Detect which cell encompasses the target text, then output its [X, Y] center coordinate. 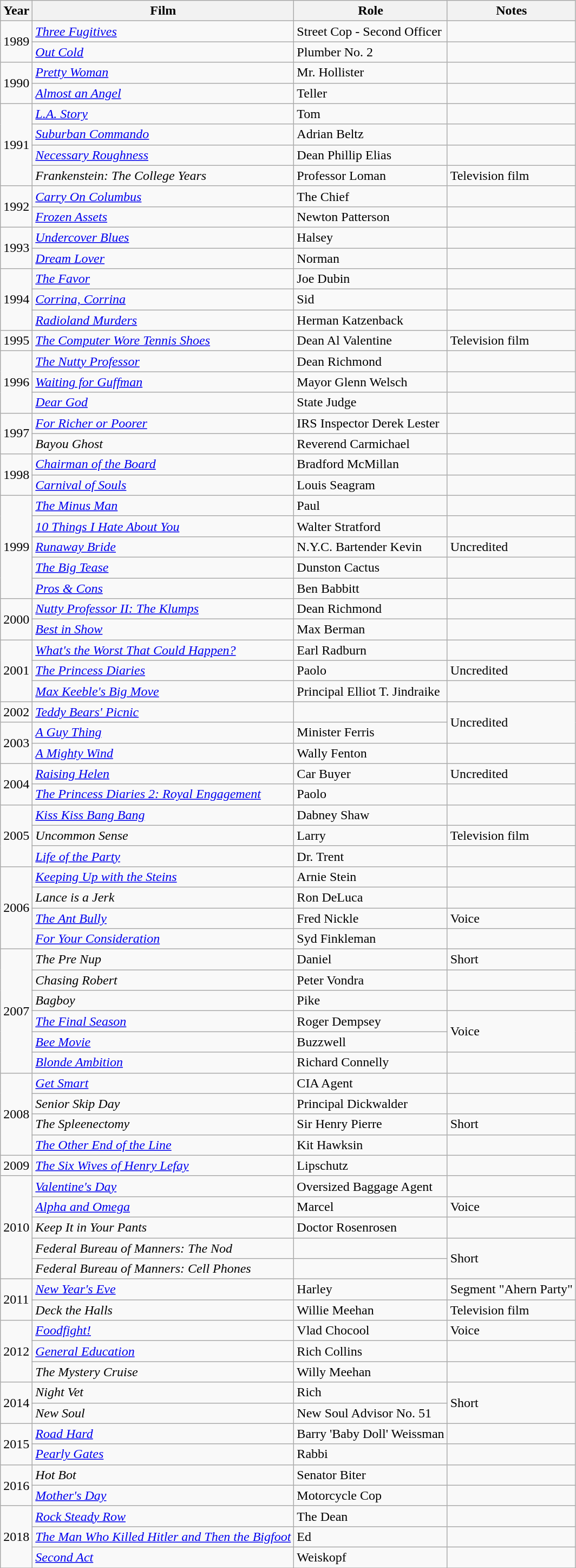
The Man Who Killed Hitler and Then the Bigfoot [163, 1537]
The Favor [163, 279]
Federal Bureau of Manners: Cell Phones [163, 1269]
Pike [370, 1001]
1993 [16, 248]
Mayor Glenn Welsch [370, 382]
2012 [16, 1351]
Street Cop - Second Officer [370, 31]
Syd Finkleman [370, 939]
Dr. Trent [370, 856]
Arnie Stein [370, 877]
Deck the Halls [163, 1310]
Year [16, 11]
1992 [16, 206]
Road Hard [163, 1434]
Best in Show [163, 630]
Peter Vondra [370, 980]
2000 [16, 619]
Principal Elliot T. Jindraike [370, 691]
Weiskopf [370, 1557]
Daniel [370, 960]
Doctor Rosenrosen [370, 1227]
Night Vet [163, 1392]
Paul [370, 506]
Rich Collins [370, 1351]
Teddy Bears' Picnic [163, 712]
Chairman of the Board [163, 464]
Get Smart [163, 1083]
Role [370, 11]
The Mystery Cruise [163, 1372]
Hot Bot [163, 1475]
2007 [16, 1011]
Max Keeble's Big Move [163, 691]
Joe Dubin [370, 279]
For Richer or Poorer [163, 423]
Kit Hawksin [370, 1145]
2016 [16, 1485]
Rock Steady Row [163, 1516]
Max Berman [370, 630]
Richard Connelly [370, 1062]
Almost an Angel [163, 93]
Sir Henry Pierre [370, 1124]
Walter Stratford [370, 526]
Willie Meehan [370, 1310]
Waiting for Guffman [163, 382]
Louis Seagram [370, 485]
2018 [16, 1537]
Willy Meehan [370, 1372]
2002 [16, 712]
Pretty Woman [163, 73]
N.Y.C. Bartender Kevin [370, 547]
Minister Ferris [370, 733]
New Soul Advisor No. 51 [370, 1413]
1990 [16, 83]
L.A. Story [163, 114]
CIA Agent [370, 1083]
Necessary Roughness [163, 155]
Car Buyer [370, 774]
The Nutty Professor [163, 361]
Vlad Chocool [370, 1331]
1999 [16, 547]
Keep It in Your Pants [163, 1227]
Ron DeLuca [370, 897]
Film [163, 11]
Newton Patterson [370, 217]
Motorcycle Cop [370, 1495]
Frozen Assets [163, 217]
The Big Tease [163, 567]
Frankenstein: The College Years [163, 176]
Mother's Day [163, 1495]
Roger Dempsey [370, 1021]
Lipschutz [370, 1165]
The Ant Bully [163, 918]
2015 [16, 1444]
Carry On Columbus [163, 196]
Dabney Shaw [370, 815]
Herman Katzenback [370, 320]
1995 [16, 341]
2005 [16, 835]
Second Act [163, 1557]
Runaway Bride [163, 547]
Wally Fenton [370, 753]
Professor Loman [370, 176]
A Mighty Wind [163, 753]
The Princess Diaries 2: Royal Engagement [163, 794]
Senator Biter [370, 1475]
Notes [511, 11]
2009 [16, 1165]
Alpha and Omega [163, 1207]
Rich [370, 1392]
Sid [370, 300]
Nutty Professor II: The Klumps [163, 609]
The Computer Wore Tennis Shoes [163, 341]
Barry 'Baby Doll' Weissman [370, 1434]
Harley [370, 1290]
The Pre Nup [163, 960]
Bradford McMillan [370, 464]
Blonde Ambition [163, 1062]
2011 [16, 1300]
Chasing Robert [163, 980]
Bee Movie [163, 1042]
The Princess Diaries [163, 671]
Tom [370, 114]
Raising Helen [163, 774]
Marcel [370, 1207]
Plumber No. 2 [370, 52]
Ben Babbitt [370, 588]
1994 [16, 300]
1998 [16, 475]
Keeping Up with the Steins [163, 877]
IRS Inspector Derek Lester [370, 423]
Principal Dickwalder [370, 1104]
Undercover Blues [163, 237]
2006 [16, 908]
Bayou Ghost [163, 444]
1996 [16, 382]
Kiss Kiss Bang Bang [163, 815]
2001 [16, 671]
Adrian Beltz [370, 134]
1991 [16, 145]
Senior Skip Day [163, 1104]
2004 [16, 784]
Mr. Hollister [370, 73]
The Spleenectomy [163, 1124]
The Six Wives of Henry Lefay [163, 1165]
The Chief [370, 196]
Uncommon Sense [163, 835]
Corrina, Corrina [163, 300]
A Guy Thing [163, 733]
1997 [16, 433]
Suburban Commando [163, 134]
The Minus Man [163, 506]
New Soul [163, 1413]
The Dean [370, 1516]
Pearly Gates [163, 1454]
Segment "Ahern Party" [511, 1290]
2014 [16, 1403]
Radioland Murders [163, 320]
New Year's Eve [163, 1290]
Lance is a Jerk [163, 897]
Fred Nickle [370, 918]
Pros & Cons [163, 588]
Dean Phillip Elias [370, 155]
Teller [370, 93]
Buzzwell [370, 1042]
What's the Worst That Could Happen? [163, 650]
Halsey [370, 237]
1989 [16, 42]
Reverend Carmichael [370, 444]
2008 [16, 1114]
2010 [16, 1227]
Dear God [163, 403]
Norman [370, 258]
State Judge [370, 403]
General Education [163, 1351]
2003 [16, 743]
The Other End of the Line [163, 1145]
Oversized Baggage Agent [370, 1186]
Dunston Cactus [370, 567]
Federal Bureau of Manners: The Nod [163, 1248]
Carnival of Souls [163, 485]
Valentine's Day [163, 1186]
Foodfight! [163, 1331]
Dean Al Valentine [370, 341]
Ed [370, 1537]
Three Fugitives [163, 31]
Bagboy [163, 1001]
10 Things I Hate About You [163, 526]
Life of the Party [163, 856]
The Final Season [163, 1021]
Larry [370, 835]
Earl Radburn [370, 650]
Dream Lover [163, 258]
Rabbi [370, 1454]
Out Cold [163, 52]
For Your Consideration [163, 939]
